Search for the cell housing the specified text and yield its (X, Y) center coordinate. 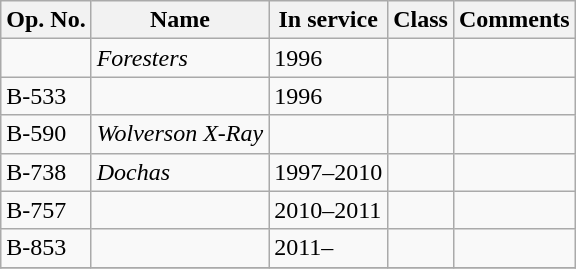
Foresters (180, 58)
B-738 (46, 172)
Wolverson X-Ray (180, 134)
Name (180, 20)
Comments (514, 20)
B-590 (46, 134)
Op. No. (46, 20)
B-853 (46, 248)
1997–2010 (328, 172)
In service (328, 20)
B-533 (46, 96)
B-757 (46, 210)
Class (421, 20)
2011– (328, 248)
2010–2011 (328, 210)
Dochas (180, 172)
